Output the [X, Y] coordinate of the center of the cell containing the given text.  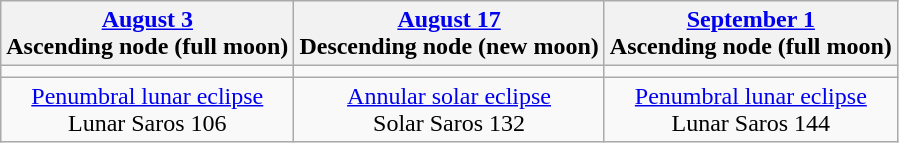
September 1Ascending node (full moon) [750, 34]
August 17Descending node (new moon) [449, 34]
Penumbral lunar eclipseLunar Saros 106 [148, 110]
Annular solar eclipseSolar Saros 132 [449, 110]
Penumbral lunar eclipseLunar Saros 144 [750, 110]
August 3Ascending node (full moon) [148, 34]
